Scan for the cell matching the given text and deliver its (X, Y) coordinate at center. 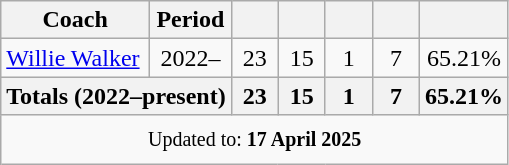
Totals (2022–present) (116, 96)
Updated to: 17 April 2025 (255, 140)
Coach (76, 20)
2022– (191, 58)
Period (191, 20)
Willie Walker (76, 58)
